Locate the cell with the specified text and output its [x, y] center coordinate. 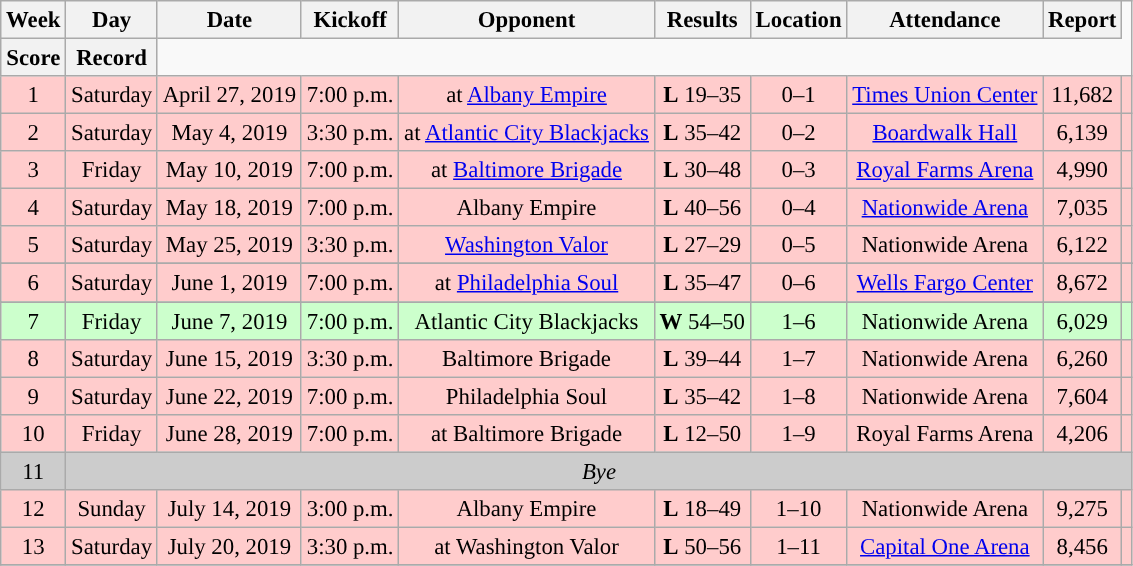
Sunday [112, 509]
Capital One Arena [945, 546]
Philadelphia Soul [526, 396]
8 [34, 358]
5 [34, 245]
May 4, 2019 [229, 133]
Record [112, 58]
2 [34, 133]
Attendance [945, 20]
June 7, 2019 [229, 321]
L 35–47 [702, 283]
1–10 [798, 509]
11,682 [1082, 95]
L 18–49 [702, 509]
7 [34, 321]
10 [34, 433]
Report [1082, 20]
July 14, 2019 [229, 509]
1–8 [798, 396]
July 20, 2019 [229, 546]
Score [34, 58]
L 39–44 [702, 358]
1–9 [798, 433]
Results [702, 20]
Atlantic City Blackjacks [526, 321]
at Albany Empire [526, 95]
4 [34, 208]
4,990 [1082, 170]
L 12–50 [702, 433]
0–5 [798, 245]
L 27–29 [702, 245]
3 [34, 170]
6,139 [1082, 133]
Day [112, 20]
Date [229, 20]
9,275 [1082, 509]
6,029 [1082, 321]
1 [34, 95]
Opponent [526, 20]
11 [34, 471]
13 [34, 546]
Boardwalk Hall [945, 133]
W 54–50 [702, 321]
9 [34, 396]
Wells Fargo Center [945, 283]
at Philadelphia Soul [526, 283]
June 28, 2019 [229, 433]
Washington Valor [526, 245]
Location [798, 20]
L 19–35 [702, 95]
June 1, 2019 [229, 283]
April 27, 2019 [229, 95]
May 10, 2019 [229, 170]
6,122 [1082, 245]
0–6 [798, 283]
L 50–56 [702, 546]
June 22, 2019 [229, 396]
May 18, 2019 [229, 208]
4,206 [1082, 433]
at Washington Valor [526, 546]
1–7 [798, 358]
7,035 [1082, 208]
12 [34, 509]
0–3 [798, 170]
Bye [600, 471]
May 25, 2019 [229, 245]
0–1 [798, 95]
6 [34, 283]
Kickoff [350, 20]
Baltimore Brigade [526, 358]
Times Union Center [945, 95]
6,260 [1082, 358]
1–6 [798, 321]
Week [34, 20]
8,672 [1082, 283]
at Atlantic City Blackjacks [526, 133]
8,456 [1082, 546]
0–2 [798, 133]
7,604 [1082, 396]
L 40–56 [702, 208]
June 15, 2019 [229, 358]
L 30–48 [702, 170]
0–4 [798, 208]
3:00 p.m. [350, 509]
1–11 [798, 546]
